Detect which cell encompasses the target text, then output its (X, Y) center coordinate. 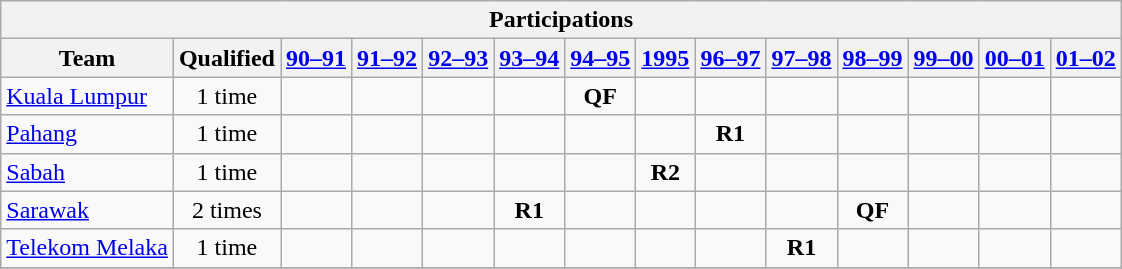
Qualified (226, 58)
Pahang (88, 134)
Kuala Lumpur (88, 96)
Participations (561, 20)
Sarawak (88, 210)
97–98 (802, 58)
00–01 (1014, 58)
94–95 (600, 58)
01–02 (1086, 58)
98–99 (872, 58)
96–97 (730, 58)
Sabah (88, 172)
R2 (666, 172)
99–00 (944, 58)
Telekom Melaka (88, 248)
Team (88, 58)
90–91 (316, 58)
2 times (226, 210)
1995 (666, 58)
91–92 (388, 58)
92–93 (458, 58)
93–94 (530, 58)
